Identify which cell holds the provided text, then report its [X, Y] central coordinate. 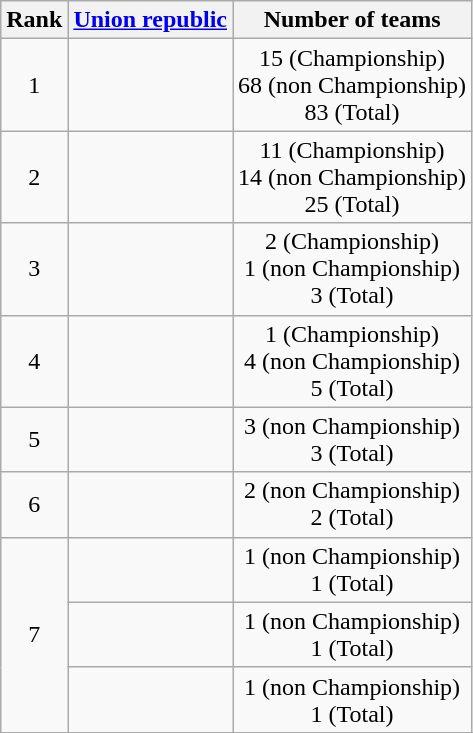
3 (non Championship)3 (Total) [352, 440]
Number of teams [352, 20]
11 (Championship)14 (non Championship)25 (Total) [352, 177]
5 [34, 440]
6 [34, 504]
4 [34, 361]
2 (Championship)1 (non Championship)3 (Total) [352, 269]
7 [34, 634]
Union republic [150, 20]
3 [34, 269]
Rank [34, 20]
15 (Championship)68 (non Championship)83 (Total) [352, 85]
1 [34, 85]
2 (non Championship)2 (Total) [352, 504]
2 [34, 177]
1 (Championship)4 (non Championship)5 (Total) [352, 361]
